Locate the cell with the specified text and output its [x, y] center coordinate. 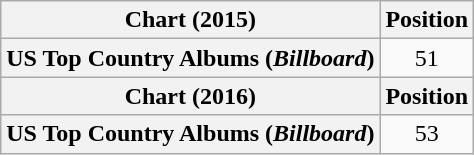
Chart (2015) [190, 20]
53 [427, 134]
51 [427, 58]
Chart (2016) [190, 96]
